Search for the cell housing the specified text and yield its (X, Y) center coordinate. 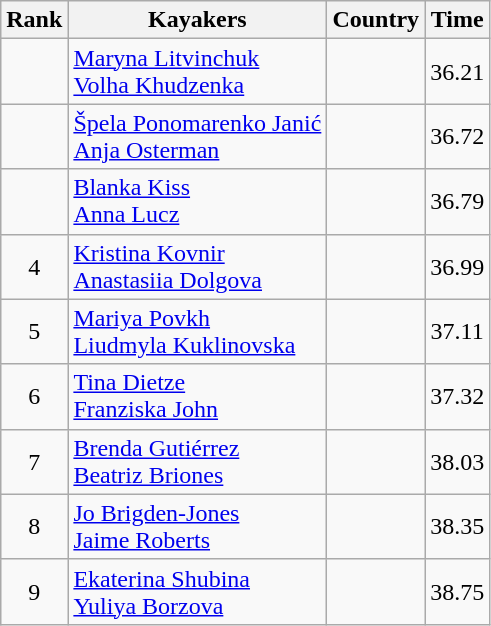
38.03 (458, 462)
4 (34, 266)
Brenda GutiérrezBeatriz Briones (198, 462)
Mariya PovkhLiudmyla Kuklinovska (198, 332)
Špela Ponomarenko JanićAnja Osterman (198, 136)
Jo Brigden-JonesJaime Roberts (198, 526)
37.32 (458, 396)
Country (376, 20)
37.11 (458, 332)
Time (458, 20)
Maryna LitvinchukVolha Khudzenka (198, 72)
Ekaterina ShubinaYuliya Borzova (198, 592)
Rank (34, 20)
38.75 (458, 592)
36.79 (458, 202)
Blanka KissAnna Lucz (198, 202)
36.72 (458, 136)
36.21 (458, 72)
8 (34, 526)
5 (34, 332)
Kayakers (198, 20)
7 (34, 462)
9 (34, 592)
38.35 (458, 526)
Kristina KovnirAnastasiia Dolgova (198, 266)
6 (34, 396)
Tina DietzeFranziska John (198, 396)
36.99 (458, 266)
